Locate the cell with the specified text and output its [X, Y] center coordinate. 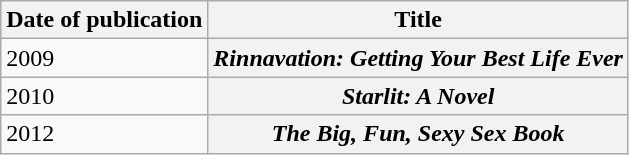
Starlit: A Novel [418, 96]
Rinnavation: Getting Your Best Life Ever [418, 58]
Date of publication [104, 20]
Title [418, 20]
2012 [104, 134]
2009 [104, 58]
The Big, Fun, Sexy Sex Book [418, 134]
2010 [104, 96]
